Find where the given text appears and provide that cell's center as [X, Y] coordinate. 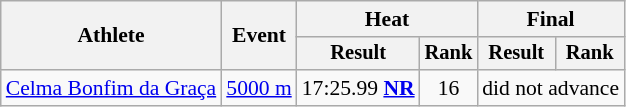
Celma Bonfim da Graça [112, 88]
Heat [387, 19]
5000 m [258, 88]
Event [258, 36]
17:25.99 NR [358, 88]
Athlete [112, 36]
16 [449, 88]
did not advance [550, 88]
Final [550, 19]
